From the cell containing the given text, extract its center point as (X, Y) coordinate. 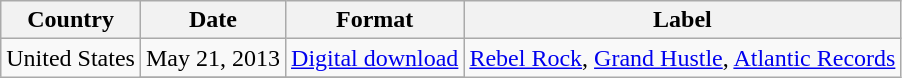
May 21, 2013 (212, 58)
Format (375, 20)
Label (682, 20)
Date (212, 20)
Digital download (375, 58)
United States (71, 58)
Rebel Rock, Grand Hustle, Atlantic Records (682, 58)
Country (71, 20)
